Locate the cell with the specified text and output its (x, y) center coordinate. 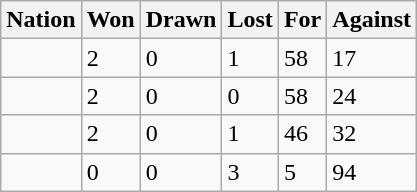
For (302, 20)
17 (372, 58)
5 (302, 172)
Lost (250, 20)
Won (110, 20)
Against (372, 20)
46 (302, 134)
Nation (41, 20)
24 (372, 96)
94 (372, 172)
32 (372, 134)
3 (250, 172)
Drawn (181, 20)
